Scan for the cell matching the given text and deliver its [x, y] coordinate at center. 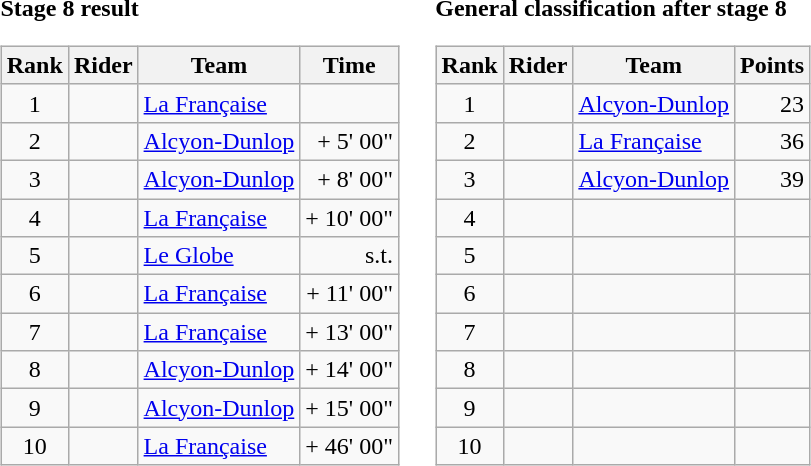
+ 46' 00" [350, 446]
s.t. [350, 256]
+ 15' 00" [350, 408]
36 [772, 141]
+ 13' 00" [350, 332]
Points [772, 65]
+ 11' 00" [350, 294]
23 [772, 103]
+ 8' 00" [350, 179]
39 [772, 179]
+ 5' 00" [350, 141]
Le Globe [219, 256]
+ 10' 00" [350, 217]
Time [350, 65]
+ 14' 00" [350, 370]
